Identify which cell holds the provided text, then report its (x, y) central coordinate. 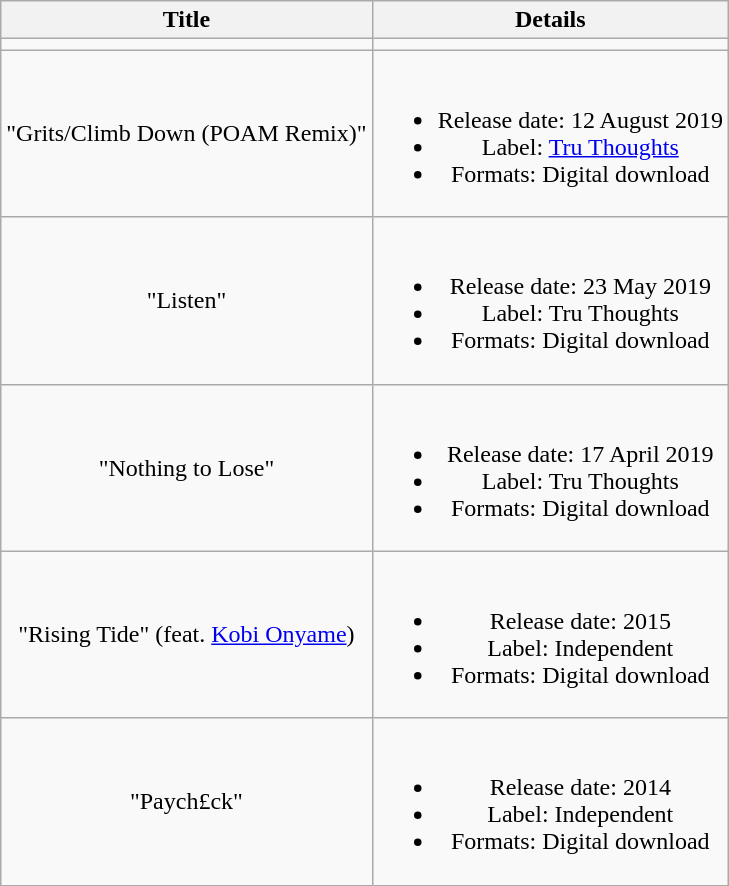
Release date: 12 August 2019Label: Tru ThoughtsFormats: Digital download (550, 134)
"Listen" (186, 300)
"Paych£ck" (186, 802)
Release date: 2014Label: IndependentFormats: Digital download (550, 802)
Title (186, 20)
"Rising Tide" (feat. Kobi Onyame) (186, 634)
Details (550, 20)
Release date: 23 May 2019Label: Tru ThoughtsFormats: Digital download (550, 300)
"Nothing to Lose" (186, 468)
Release date: 17 April 2019Label: Tru ThoughtsFormats: Digital download (550, 468)
"Grits/Climb Down (POAM Remix)" (186, 134)
Release date: 2015Label: IndependentFormats: Digital download (550, 634)
